Pinpoint the cell where the given text exists, returning its (X, Y) midpoint coordinate. 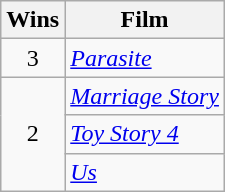
2 (33, 134)
Us (145, 172)
Film (145, 20)
Marriage Story (145, 96)
3 (33, 58)
Toy Story 4 (145, 134)
Wins (33, 20)
Parasite (145, 58)
